Extract the (X, Y) coordinate from the center of the cell holding the provided text.  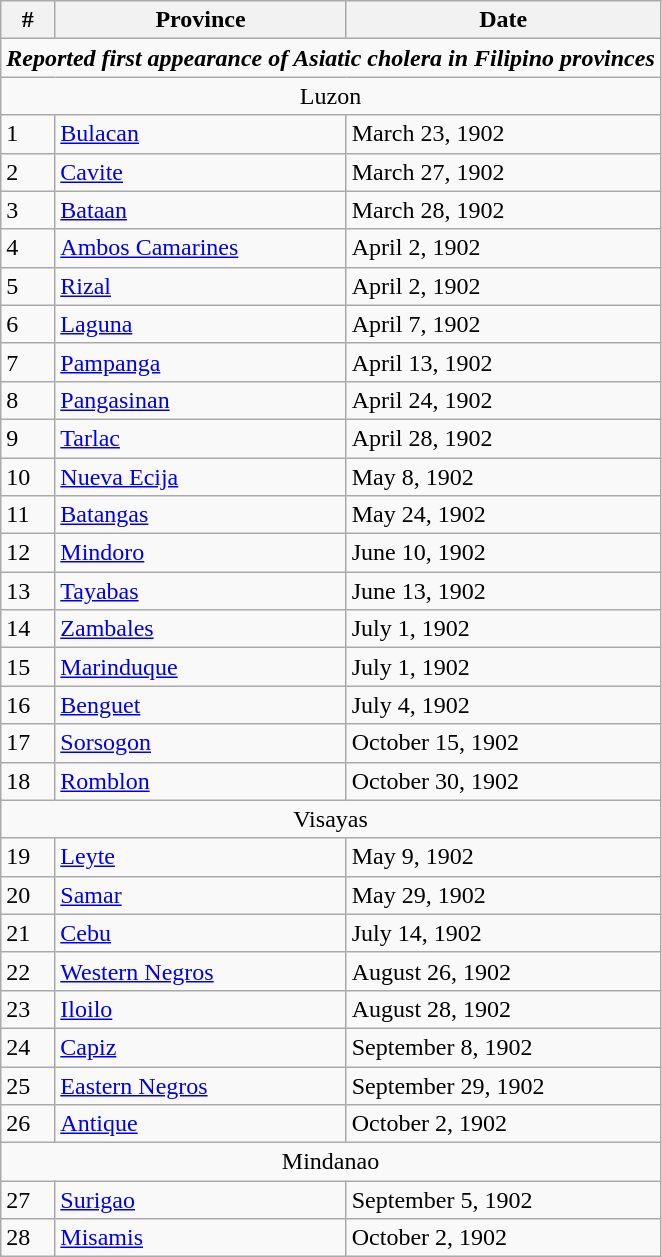
Romblon (200, 781)
Pangasinan (200, 400)
Western Negros (200, 971)
6 (28, 324)
Province (200, 20)
Reported first appearance of Asiatic cholera in Filipino provinces (331, 58)
Nueva Ecija (200, 477)
Zambales (200, 629)
27 (28, 1200)
August 26, 1902 (503, 971)
2 (28, 172)
15 (28, 667)
Cavite (200, 172)
May 24, 1902 (503, 515)
22 (28, 971)
Ambos Camarines (200, 248)
17 (28, 743)
May 9, 1902 (503, 857)
September 5, 1902 (503, 1200)
7 (28, 362)
September 29, 1902 (503, 1085)
May 8, 1902 (503, 477)
April 13, 1902 (503, 362)
1 (28, 134)
# (28, 20)
April 7, 1902 (503, 324)
Mindanao (331, 1162)
Batangas (200, 515)
24 (28, 1047)
October 15, 1902 (503, 743)
18 (28, 781)
Tarlac (200, 438)
October 30, 1902 (503, 781)
July 14, 1902 (503, 933)
Surigao (200, 1200)
June 10, 1902 (503, 553)
21 (28, 933)
Laguna (200, 324)
Tayabas (200, 591)
13 (28, 591)
September 8, 1902 (503, 1047)
26 (28, 1124)
20 (28, 895)
Bulacan (200, 134)
May 29, 1902 (503, 895)
June 13, 1902 (503, 591)
July 4, 1902 (503, 705)
Leyte (200, 857)
12 (28, 553)
March 28, 1902 (503, 210)
Capiz (200, 1047)
11 (28, 515)
19 (28, 857)
8 (28, 400)
9 (28, 438)
3 (28, 210)
Visayas (331, 819)
August 28, 1902 (503, 1009)
16 (28, 705)
Cebu (200, 933)
Samar (200, 895)
Marinduque (200, 667)
Benguet (200, 705)
14 (28, 629)
April 28, 1902 (503, 438)
23 (28, 1009)
Pampanga (200, 362)
Sorsogon (200, 743)
Mindoro (200, 553)
10 (28, 477)
28 (28, 1238)
March 23, 1902 (503, 134)
Eastern Negros (200, 1085)
5 (28, 286)
Luzon (331, 96)
Antique (200, 1124)
Rizal (200, 286)
25 (28, 1085)
April 24, 1902 (503, 400)
March 27, 1902 (503, 172)
4 (28, 248)
Misamis (200, 1238)
Iloilo (200, 1009)
Bataan (200, 210)
Date (503, 20)
